Detect which cell encompasses the target text, then output its (x, y) center coordinate. 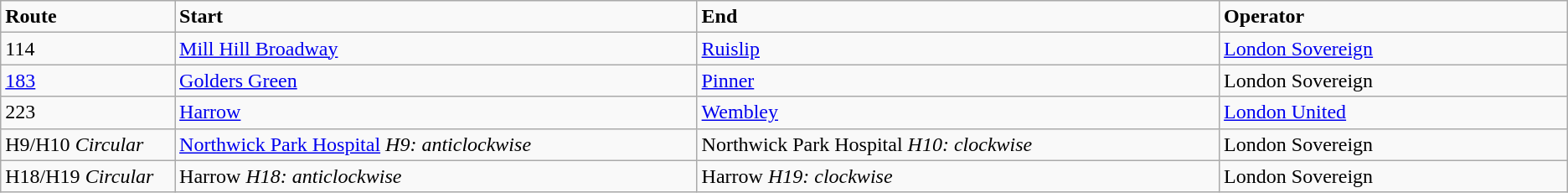
223 (88, 112)
Mill Hill Broadway (436, 49)
Wembley (958, 112)
H9/H10 Circular (88, 144)
London United (1394, 112)
Pinner (958, 81)
Harrow H18: anticlockwise (436, 176)
183 (88, 81)
Ruislip (958, 49)
H18/H19 Circular (88, 176)
Operator (1394, 17)
Harrow H19: clockwise (958, 176)
Golders Green (436, 81)
Start (436, 17)
Harrow (436, 112)
Route (88, 17)
End (958, 17)
Northwick Park Hospital H9: anticlockwise (436, 144)
114 (88, 49)
Northwick Park Hospital H10: clockwise (958, 144)
